Determine the [X, Y] coordinate at the center of the cell enclosing the given text.  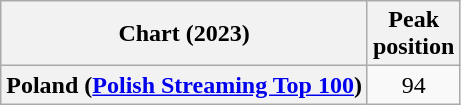
Chart (2023) [184, 34]
Peakposition [413, 34]
Poland (Polish Streaming Top 100) [184, 85]
94 [413, 85]
